Return (x, y) of the center of cell containing provided text 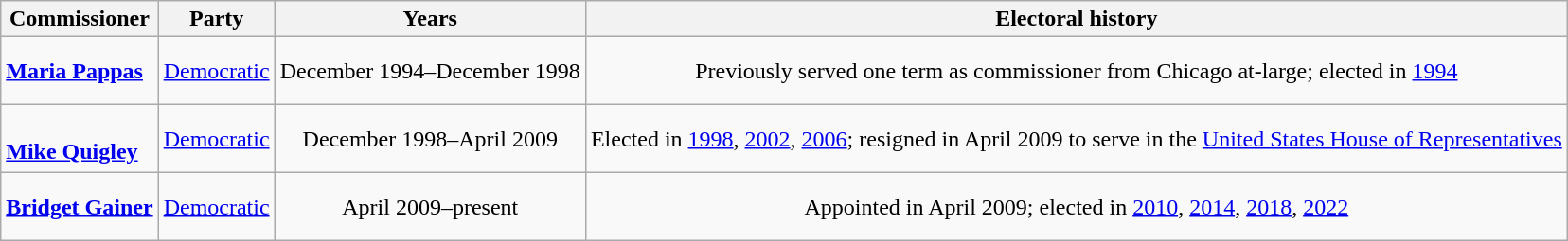
Electoral history (1076, 19)
Previously served one term as commissioner from Chicago at-large; elected in 1994 (1076, 71)
December 1994–December 1998 (430, 71)
Commissioner (80, 19)
Mike Quigley (80, 139)
Years (430, 19)
April 2009–present (430, 207)
Appointed in April 2009; elected in 2010, 2014, 2018, 2022 (1076, 207)
Bridget Gainer (80, 207)
Maria Pappas (80, 71)
December 1998–April 2009 (430, 139)
Elected in 1998, 2002, 2006; resigned in April 2009 to serve in the United States House of Representatives (1076, 139)
Party (216, 19)
